Find where the given text appears and provide that cell's center as [X, Y] coordinate. 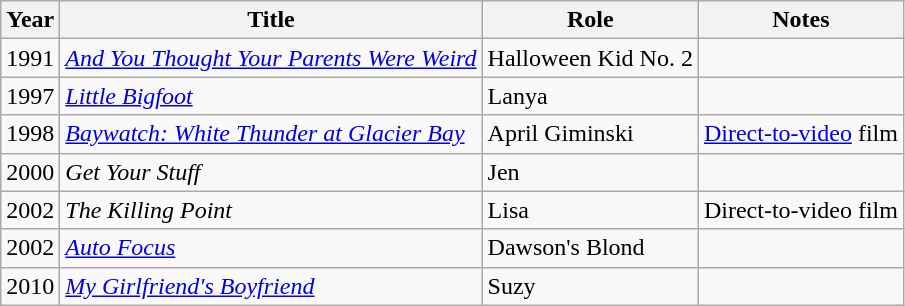
The Killing Point [271, 210]
Lisa [590, 210]
And You Thought Your Parents Were Weird [271, 58]
2000 [30, 172]
1997 [30, 96]
1998 [30, 134]
Little Bigfoot [271, 96]
1991 [30, 58]
Notes [800, 20]
Role [590, 20]
Baywatch: White Thunder at Glacier Bay [271, 134]
Lanya [590, 96]
Year [30, 20]
Suzy [590, 286]
Auto Focus [271, 248]
Halloween Kid No. 2 [590, 58]
Title [271, 20]
2010 [30, 286]
Jen [590, 172]
Get Your Stuff [271, 172]
April Giminski [590, 134]
Dawson's Blond [590, 248]
My Girlfriend's Boyfriend [271, 286]
